Locate the cell with the specified text and output its [X, Y] center coordinate. 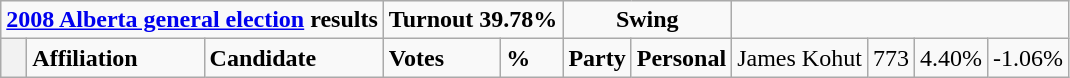
Votes [442, 58]
Affiliation [116, 58]
4.40% [950, 58]
Party [597, 58]
Turnout 39.78% [473, 20]
Candidate [294, 58]
% [532, 58]
Swing [648, 20]
James Kohut [800, 58]
Personal [681, 58]
-1.06% [1028, 58]
2008 Alberta general election results [192, 20]
773 [890, 58]
